Return (X, Y) of the center of cell containing provided text 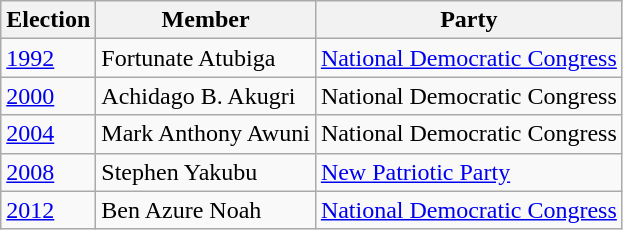
New Patriotic Party (468, 172)
2004 (48, 134)
Fortunate Atubiga (206, 58)
Mark Anthony Awuni (206, 134)
Party (468, 20)
2000 (48, 96)
2012 (48, 210)
Achidago B. Akugri (206, 96)
Ben Azure Noah (206, 210)
2008 (48, 172)
1992 (48, 58)
Stephen Yakubu (206, 172)
Election (48, 20)
Member (206, 20)
